Capture the cell that displays the provided text and extract its [X, Y] central coordinate. 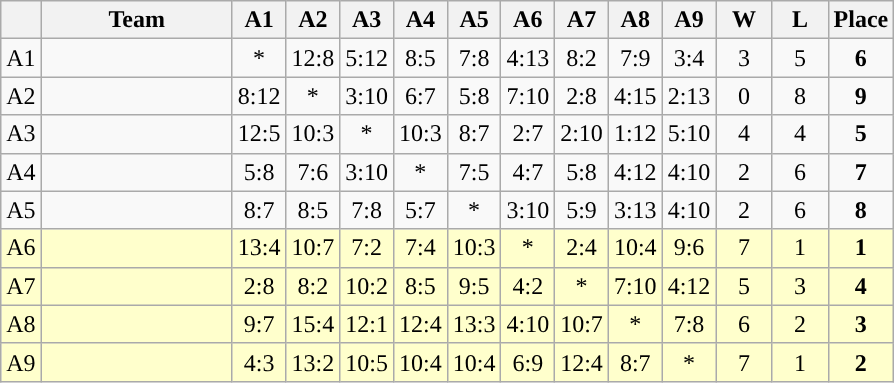
2:13 [689, 96]
Place [861, 20]
12:1 [367, 324]
6:7 [420, 96]
6:9 [528, 362]
10:2 [367, 286]
4:15 [635, 96]
9:6 [689, 248]
2:4 [582, 248]
12:8 [313, 58]
Team [136, 20]
8:12 [259, 96]
2:10 [582, 134]
5:7 [420, 210]
5:9 [582, 210]
W [744, 20]
5:10 [689, 134]
13:2 [313, 362]
1:12 [635, 134]
4:7 [528, 172]
13:4 [259, 248]
15:4 [313, 324]
4:2 [528, 286]
0 [744, 96]
12:5 [259, 134]
7:6 [313, 172]
7:9 [635, 58]
9:5 [474, 286]
9 [861, 96]
5:12 [367, 58]
3:4 [689, 58]
13:3 [474, 324]
3:13 [635, 210]
10:5 [367, 362]
7:5 [474, 172]
2:7 [528, 134]
4:13 [528, 58]
7:4 [420, 248]
9:7 [259, 324]
7:2 [367, 248]
4:3 [259, 362]
L [800, 20]
